Return the (X, Y) coordinate for the center point of the cell that contains the specified text.  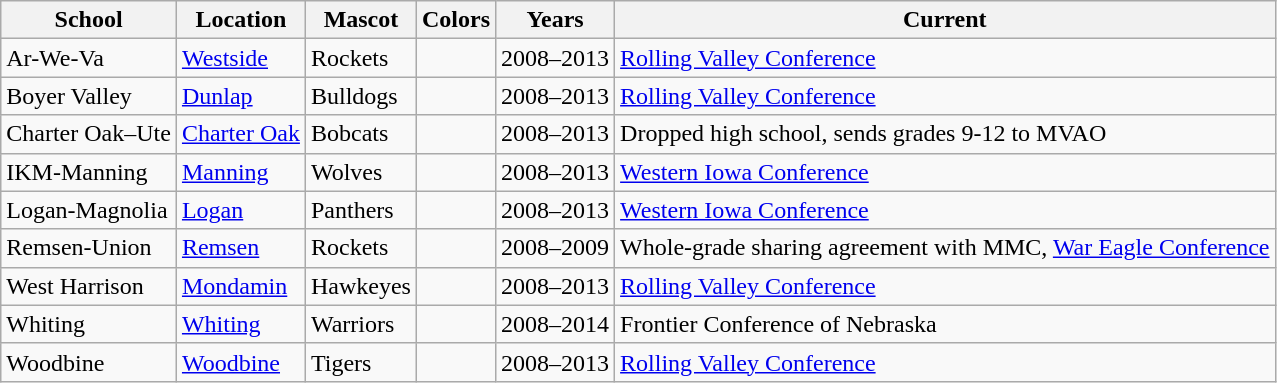
Colors (456, 20)
Mondamin (240, 286)
Location (240, 20)
Remsen-Union (89, 248)
Charter Oak–Ute (89, 134)
Ar-We-Va (89, 58)
IKM-Manning (89, 172)
Westside (240, 58)
Years (556, 20)
Bobcats (360, 134)
Charter Oak (240, 134)
Tigers (360, 362)
West Harrison (89, 286)
2008–2014 (556, 324)
Hawkeyes (360, 286)
Wolves (360, 172)
Dropped high school, sends grades 9-12 to MVAO (945, 134)
School (89, 20)
Current (945, 20)
Remsen (240, 248)
Boyer Valley (89, 96)
Mascot (360, 20)
2008–2009 (556, 248)
Whole-grade sharing agreement with MMC, War Eagle Conference (945, 248)
Manning (240, 172)
Dunlap (240, 96)
Logan (240, 210)
Warriors (360, 324)
Frontier Conference of Nebraska (945, 324)
Logan-Magnolia (89, 210)
Bulldogs (360, 96)
Panthers (360, 210)
